Return (x, y) of the center of cell containing provided text 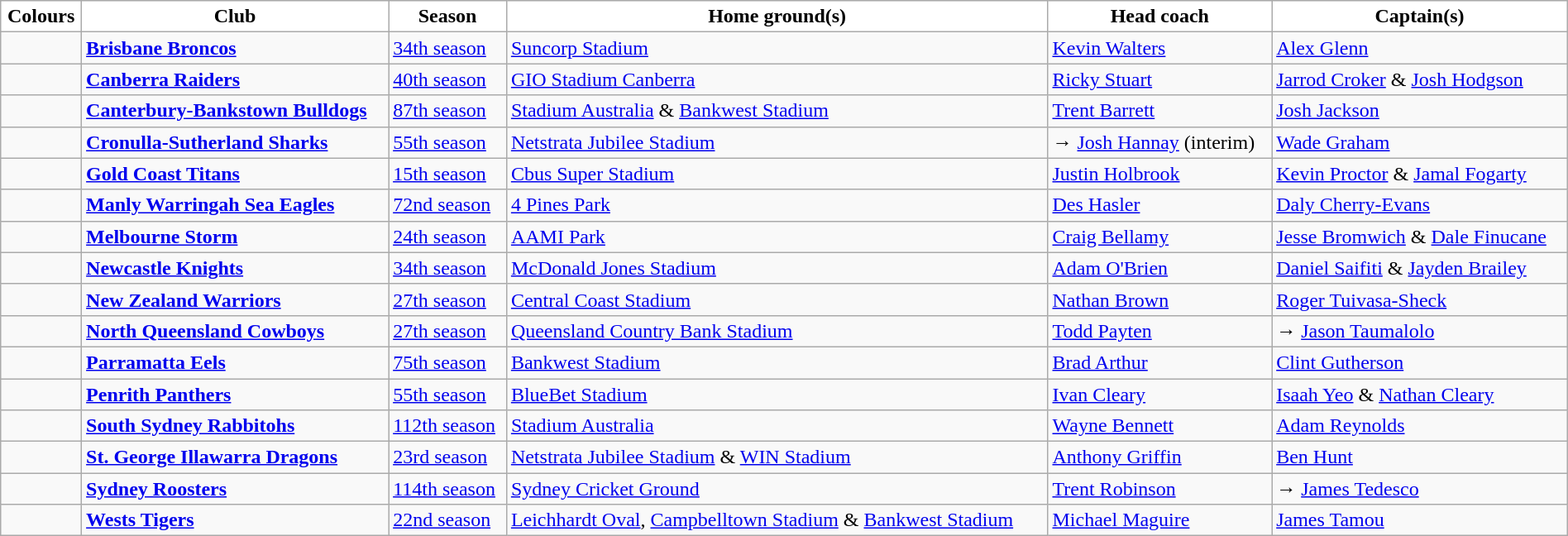
Sydney Roosters (235, 489)
Kevin Proctor & Jamal Fogarty (1420, 174)
McDonald Jones Stadium (777, 268)
Jesse Bromwich & Dale Finucane (1420, 237)
23rd season (448, 457)
Michael Maguire (1159, 520)
Cronulla-Sutherland Sharks (235, 142)
Ben Hunt (1420, 457)
Adam Reynolds (1420, 426)
Sydney Cricket Ground (777, 489)
→ James Tedesco (1420, 489)
Queensland Country Bank Stadium (777, 331)
Jarrod Croker & Josh Hodgson (1420, 79)
St. George Illawarra Dragons (235, 457)
Ricky Stuart (1159, 79)
Isaah Yeo & Nathan Cleary (1420, 395)
Roger Tuivasa-Sheck (1420, 299)
Nathan Brown (1159, 299)
AAMI Park (777, 237)
Club (235, 17)
Craig Bellamy (1159, 237)
24th season (448, 237)
72nd season (448, 205)
Kevin Walters (1159, 48)
Captain(s) (1420, 17)
Adam O'Brien (1159, 268)
Canterbury-Bankstown Bulldogs (235, 111)
Alex Glenn (1420, 48)
Canberra Raiders (235, 79)
Daly Cherry-Evans (1420, 205)
BlueBet Stadium (777, 395)
Todd Payten (1159, 331)
Gold Coast Titans (235, 174)
Ivan Cleary (1159, 395)
Leichhardt Oval, Campbelltown Stadium & Bankwest Stadium (777, 520)
Des Hasler (1159, 205)
Colours (41, 17)
Justin Holbrook (1159, 174)
Stadium Australia (777, 426)
Brad Arthur (1159, 362)
112th season (448, 426)
75th season (448, 362)
Clint Gutherson (1420, 362)
Wade Graham (1420, 142)
Trent Robinson (1159, 489)
South Sydney Rabbitohs (235, 426)
→ Jason Taumalolo (1420, 331)
Daniel Saifiti & Jayden Brailey (1420, 268)
Penrith Panthers (235, 395)
Wayne Bennett (1159, 426)
Josh Jackson (1420, 111)
Stadium Australia & Bankwest Stadium (777, 111)
Netstrata Jubilee Stadium (777, 142)
Bankwest Stadium (777, 362)
Home ground(s) (777, 17)
15th season (448, 174)
Netstrata Jubilee Stadium & WIN Stadium (777, 457)
Manly Warringah Sea Eagles (235, 205)
40th season (448, 79)
Anthony Griffin (1159, 457)
Suncorp Stadium (777, 48)
Central Coast Stadium (777, 299)
4 Pines Park (777, 205)
87th season (448, 111)
22nd season (448, 520)
Cbus Super Stadium (777, 174)
GIO Stadium Canberra (777, 79)
Season (448, 17)
Wests Tigers (235, 520)
Head coach (1159, 17)
Brisbane Broncos (235, 48)
Parramatta Eels (235, 362)
Trent Barrett (1159, 111)
Newcastle Knights (235, 268)
114th season (448, 489)
Melbourne Storm (235, 237)
New Zealand Warriors (235, 299)
James Tamou (1420, 520)
North Queensland Cowboys (235, 331)
→ Josh Hannay (interim) (1159, 142)
